Pinpoint the cell where the given text exists, returning its [x, y] midpoint coordinate. 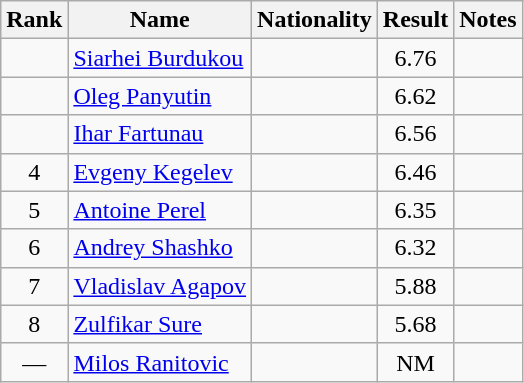
6.62 [415, 96]
Antoine Perel [160, 210]
Ihar Fartunau [160, 134]
6.35 [415, 210]
6.56 [415, 134]
5.68 [415, 324]
8 [34, 324]
5.88 [415, 286]
Siarhei Burdukou [160, 58]
Rank [34, 20]
Nationality [315, 20]
Oleg Panyutin [160, 96]
Vladislav Agapov [160, 286]
6 [34, 248]
6.76 [415, 58]
Notes [488, 20]
— [34, 362]
Milos Ranitovic [160, 362]
Zulfikar Sure [160, 324]
Name [160, 20]
6.46 [415, 172]
Result [415, 20]
NM [415, 362]
Andrey Shashko [160, 248]
5 [34, 210]
6.32 [415, 248]
7 [34, 286]
Evgeny Kegelev [160, 172]
4 [34, 172]
